Detect which cell encompasses the target text, then output its (x, y) center coordinate. 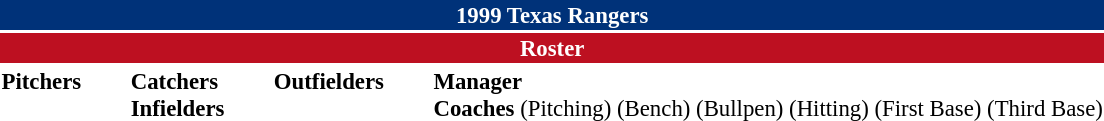
Roster (552, 48)
1999 Texas Rangers (552, 15)
